Output the [x, y] coordinate of the center of the cell containing the given text.  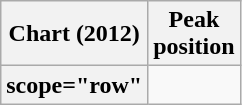
Peakposition [194, 34]
Chart (2012) [74, 34]
scope="row" [74, 85]
